For the text-containing cell, return its midpoint in (x, y) coordinate format. 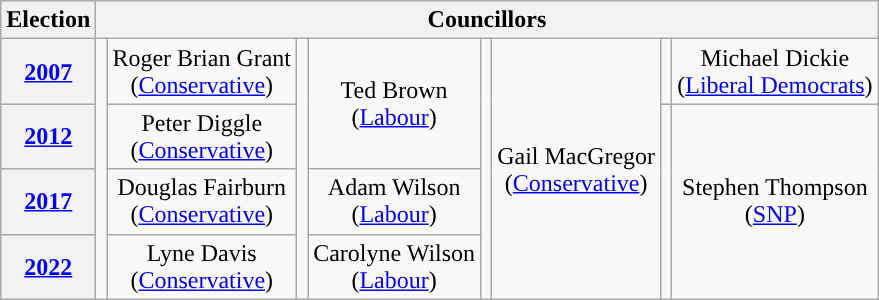
Gail MacGregor(Conservative) (576, 169)
2017 (48, 202)
Adam Wilson(Labour) (394, 202)
Michael Dickie(Liberal Democrats) (775, 72)
Ted Brown(Labour) (394, 104)
Stephen Thompson(SNP) (775, 202)
Election (48, 20)
Peter Diggle(Conservative) (202, 136)
Douglas Fairburn(Conservative) (202, 202)
Councillors (487, 20)
2012 (48, 136)
Roger Brian Grant(Conservative) (202, 72)
Carolyne Wilson(Labour) (394, 266)
Lyne Davis(Conservative) (202, 266)
2007 (48, 72)
2022 (48, 266)
